Provide the (x, y) coordinate of the cell's center where the given text is located.  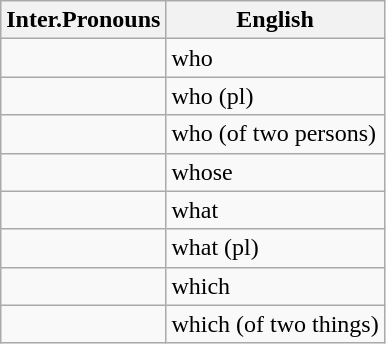
who (275, 58)
whose (275, 172)
which (275, 286)
what (275, 210)
which (of two things) (275, 324)
what (pl) (275, 248)
who (of two persons) (275, 134)
who (pl) (275, 96)
Inter.Pronouns (84, 20)
English (275, 20)
